Return (X, Y) of the center of cell containing provided text 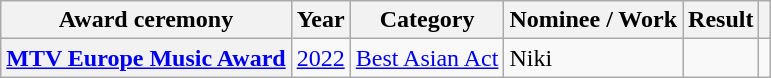
Niki (594, 58)
MTV Europe Music Award (146, 58)
2022 (320, 58)
Category (427, 20)
Nominee / Work (594, 20)
Result (721, 20)
Award ceremony (146, 20)
Year (320, 20)
Best Asian Act (427, 58)
